For the text-containing cell, return its midpoint in [x, y] coordinate format. 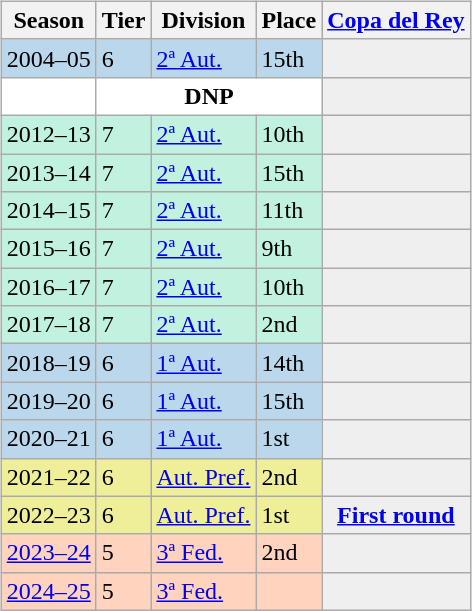
Copa del Rey [396, 20]
Season [48, 20]
2022–23 [48, 515]
2020–21 [48, 439]
2015–16 [48, 249]
2014–15 [48, 211]
11th [289, 211]
Tier [124, 20]
First round [396, 515]
14th [289, 363]
9th [289, 249]
2016–17 [48, 287]
2017–18 [48, 325]
2004–05 [48, 58]
2013–14 [48, 173]
Division [204, 20]
2012–13 [48, 134]
2024–25 [48, 591]
2021–22 [48, 477]
2023–24 [48, 553]
Place [289, 20]
2019–20 [48, 401]
2018–19 [48, 363]
DNP [208, 96]
